Pinpoint the cell where the given text exists, returning its [X, Y] midpoint coordinate. 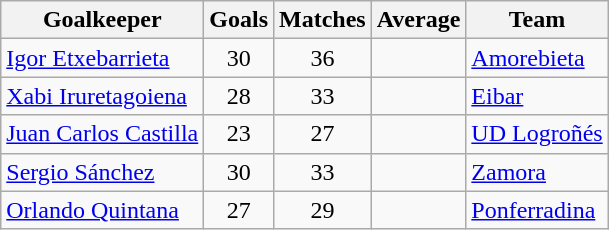
29 [323, 210]
Goalkeeper [102, 20]
23 [239, 134]
Goals [239, 20]
Matches [323, 20]
Xabi Iruretagoiena [102, 96]
Eibar [537, 96]
28 [239, 96]
Juan Carlos Castilla [102, 134]
Igor Etxebarrieta [102, 58]
Sergio Sánchez [102, 172]
Team [537, 20]
Ponferradina [537, 210]
UD Logroñés [537, 134]
Amorebieta [537, 58]
Orlando Quintana [102, 210]
Average [418, 20]
36 [323, 58]
Zamora [537, 172]
